Extract the (x, y) coordinate from the center of the cell holding the provided text.  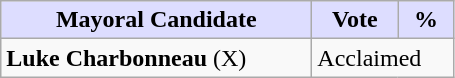
Mayoral Candidate (156, 20)
Vote (355, 20)
Luke Charbonneau (X) (156, 58)
% (426, 20)
Acclaimed (383, 58)
